Search for the cell housing the specified text and yield its (x, y) center coordinate. 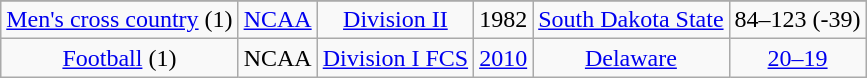
Division II (395, 20)
Football (1) (120, 58)
20–19 (798, 58)
Delaware (631, 58)
Men's cross country (1) (120, 20)
84–123 (-39) (798, 20)
Division I FCS (395, 58)
South Dakota State (631, 20)
1982 (504, 20)
2010 (504, 58)
